Provide the [x, y] coordinate of the cell's center where the given text is located.  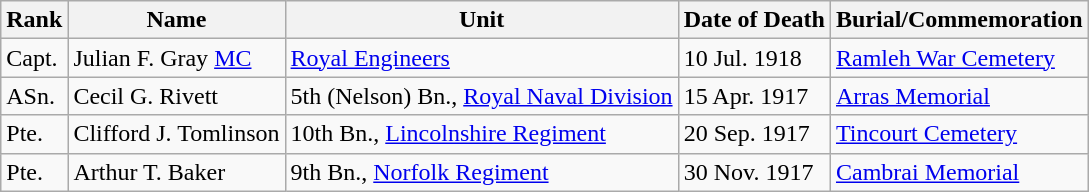
30 Nov. 1917 [754, 172]
Capt. [34, 58]
10 Jul. 1918 [754, 58]
Name [176, 20]
Tincourt Cemetery [959, 134]
Arras Memorial [959, 96]
Date of Death [754, 20]
20 Sep. 1917 [754, 134]
5th (Nelson) Bn., Royal Naval Division [482, 96]
Royal Engineers [482, 58]
15 Apr. 1917 [754, 96]
Unit [482, 20]
Rank [34, 20]
Burial/Commemoration [959, 20]
ASn. [34, 96]
Ramleh War Cemetery [959, 58]
Arthur T. Baker [176, 172]
Cambrai Memorial [959, 172]
Cecil G. Rivett [176, 96]
10th Bn., Lincolnshire Regiment [482, 134]
Julian F. Gray MC [176, 58]
Clifford J. Tomlinson [176, 134]
9th Bn., Norfolk Regiment [482, 172]
